Pinpoint the cell where the given text exists, returning its (X, Y) midpoint coordinate. 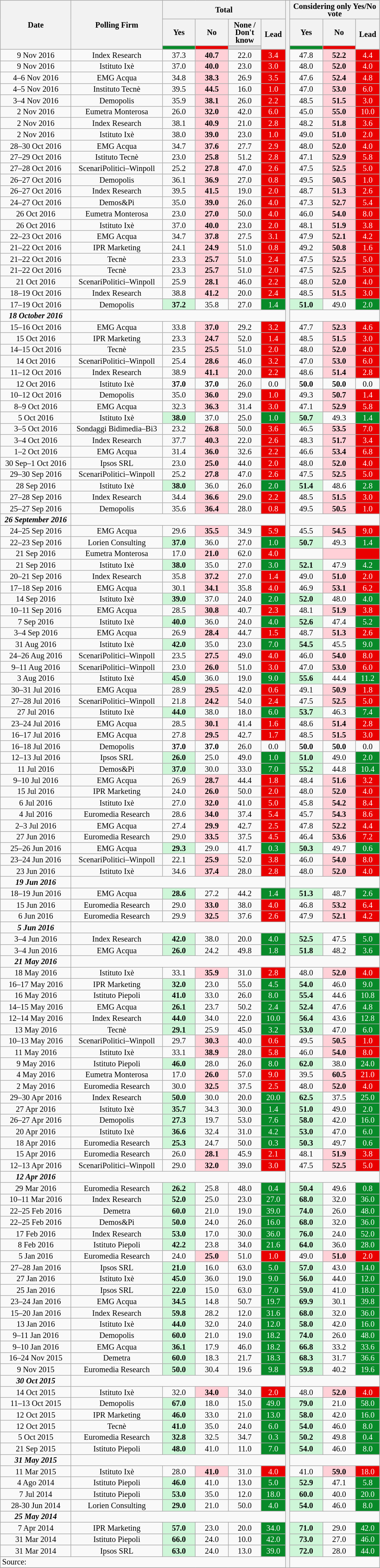
25.5 (212, 350)
14.8 (212, 1301)
19 Jun 2016 (36, 882)
56.4 (306, 1018)
44.6 (339, 996)
17–18 Sep 2016 (36, 588)
32.8 (179, 1437)
69.9 (306, 1301)
23–24 Jun 2016 (36, 860)
6.2 (368, 588)
52.6 (306, 622)
29.2 (245, 327)
55.2 (306, 769)
3.1 (273, 236)
35.7 (179, 1108)
73.0 (306, 1539)
3–5 Oct 2016 (36, 429)
38.8 (179, 293)
26.8 (212, 429)
52.7 (339, 202)
33.8 (179, 327)
30 Oct 2015 (36, 1380)
28.9 (179, 689)
29.3 (179, 848)
9–10 Jan 2016 (36, 1347)
9–11 Jan 2016 (36, 1335)
29.1 (179, 1029)
50.8 (339, 247)
53.5 (339, 429)
1.5 (273, 633)
25–27 Sep 2016 (36, 508)
12.8 (368, 1018)
21 Sep 2015 (36, 1449)
8 Feb 2016 (36, 1244)
51.7 (339, 440)
2.1 (273, 1154)
51.2 (245, 157)
15 Apr 2016 (36, 1154)
28.4 (212, 633)
25.4 (179, 361)
46.5 (306, 429)
76.0 (306, 1233)
34.4 (179, 497)
28.2 (212, 1313)
23.7 (212, 1006)
45.8 (306, 803)
17.9 (212, 1347)
30–31 Jul 2016 (36, 689)
5 Oct 2016 (36, 417)
13 May 2016 (36, 1029)
44.5 (212, 89)
5 Oct 2015 (36, 1437)
1.7 (273, 734)
11.0 (245, 1449)
28–30 Oct 2016 (36, 145)
9 Nov 2015 (36, 1369)
2–3 Jul 2016 (36, 825)
9 May 2016 (36, 1063)
55.6 (306, 678)
43.0 (339, 1268)
Instituto Tecnè (117, 89)
Polling Firm (117, 24)
24.1 (179, 247)
22–23 Sep 2016 (36, 542)
25–26 Jun 2016 (36, 848)
25 Jan 2016 (36, 1290)
11–13 Oct 2015 (36, 1403)
72.0 (306, 1551)
14–15 Oct 2016 (36, 350)
23.2 (179, 429)
14.0 (368, 1268)
3 Aug 2016 (36, 678)
3–4 Oct 2016 (36, 440)
8.4 (368, 803)
31.7 (339, 1358)
47.3 (306, 202)
41.2 (212, 293)
Total (224, 9)
14 Oct 2015 (36, 1392)
48.3 (306, 440)
47.4 (339, 622)
7.2 (368, 837)
Date (36, 24)
3.5 (273, 78)
27–28 Jul 2016 (36, 701)
27.4 (179, 825)
27–29 Oct 2016 (36, 157)
71.0 (306, 1528)
24–26 Aug 2016 (36, 655)
27 Apr 2016 (36, 1108)
25.3 (179, 1142)
Sondaggi Bidimedia–Bi3 (117, 429)
23–24 Jan 2016 (36, 1301)
20 Apr 2016 (36, 1132)
46.6 (306, 452)
62.5 (306, 1097)
7 Sep 2016 (36, 622)
54.3 (339, 814)
29.7 (179, 1041)
17 Feb 2016 (36, 1233)
15 Oct 2016 (36, 338)
5 Jan 2016 (36, 1256)
29.6 (179, 531)
12 Oct 2016 (36, 383)
8.6 (368, 814)
16–17 Jul 2016 (36, 734)
66.0 (179, 1539)
44.7 (245, 633)
34.1 (212, 588)
54.2 (339, 803)
46.3 (339, 712)
10–12 Oct 2016 (36, 395)
28-30 Jun 2014 (36, 1505)
64.0 (306, 1244)
18–19 Jun 2016 (36, 893)
52.3 (339, 327)
8–9 Oct 2016 (36, 406)
42.2 (179, 1244)
45.7 (306, 814)
29 Mar 2016 (36, 1188)
41.1 (212, 372)
14 Sep 2016 (36, 598)
6 Jun 2016 (36, 916)
32.4 (212, 1132)
17–19 Oct 2016 (36, 304)
9.8 (273, 1369)
48.4 (306, 780)
12 Apr 2016 (36, 1177)
5 Jun 2016 (36, 927)
15 Jun 2016 (36, 905)
79.0 (306, 1403)
16–17 May 2016 (36, 984)
55.4 (306, 996)
28.7 (212, 780)
33.5 (212, 837)
2.9 (273, 145)
3–4 Nov 2016 (36, 100)
41.7 (245, 848)
2.3 (273, 610)
51.6 (339, 780)
27.7 (245, 145)
4 May 2016 (36, 1075)
34.9 (245, 531)
6.8 (368, 452)
16–18 Jul 2016 (36, 746)
67.0 (179, 1403)
23 Jun 2016 (36, 870)
32.3 (179, 406)
44.8 (339, 769)
23.8 (212, 1244)
4.6 (368, 327)
11 Mar 2015 (36, 1471)
18 Apr 2016 (36, 1142)
4–6 Nov 2016 (36, 78)
21 Oct 2016 (36, 281)
21.7 (245, 1358)
50.4 (306, 1188)
68.3 (306, 1358)
7.4 (368, 712)
None / Don't know (245, 32)
15–16 Oct 2016 (36, 327)
34.6 (179, 870)
46.4 (306, 837)
5.9 (273, 531)
35.5 (212, 531)
29–30 Sep 2016 (36, 474)
53.7 (306, 712)
7.6 (273, 1120)
31 Aug 2016 (36, 644)
14 Oct 2016 (36, 361)
11.2 (368, 678)
24.9 (212, 247)
16–24 Nov 2015 (36, 1358)
47.7 (306, 327)
44.2 (245, 893)
27–28 Sep 2016 (36, 497)
40.9 (212, 123)
46.8 (306, 905)
18 October 2016 (36, 316)
34.8 (179, 78)
12–14 May 2016 (36, 1018)
2 May 2016 (36, 1086)
Source: (190, 1562)
21 May 2016 (36, 961)
26.2 (179, 1188)
21.6 (273, 1244)
5.2 (368, 622)
14–15 May 2016 (36, 1006)
12–13 Apr 2016 (36, 1165)
53.2 (339, 905)
49.6 (339, 1188)
3–4 Sep 2016 (36, 633)
9–11 Aug 2016 (36, 667)
31.6 (273, 1313)
49.2 (306, 247)
39.8 (368, 1301)
37.8 (212, 236)
24–25 Sep 2016 (36, 531)
33.2 (339, 1347)
20–21 Sep 2016 (36, 576)
15–20 Jan 2016 (36, 1313)
32.6 (245, 452)
6.4 (368, 905)
53.6 (339, 837)
29–30 Apr 2016 (36, 1097)
12–13 Jul 2016 (36, 757)
33.6 (368, 1347)
43.6 (339, 1018)
10–13 May 2016 (36, 1041)
11–12 Oct 2016 (36, 372)
27 Jun 2016 (36, 837)
53.1 (339, 588)
30.4 (212, 1369)
4–5 Nov 2016 (36, 89)
1–2 Oct 2016 (36, 452)
4 Ago 2014 (36, 1482)
4 Jul 2016 (36, 814)
50.9 (339, 689)
27.3 (179, 1120)
24–27 Oct 2016 (36, 202)
25 May 2014 (36, 1516)
37.3 (179, 55)
40.2 (339, 1369)
34.5 (179, 1301)
28 Sep 2016 (36, 486)
34.3 (212, 1108)
60.5 (339, 1075)
7 Jul 2014 (36, 1494)
30.8 (212, 610)
10.4 (368, 769)
27 Jan 2016 (36, 1278)
7 Apr 2014 (36, 1528)
27–28 Oct 2016 (36, 168)
27.2 (212, 893)
26 September 2016 (36, 519)
11 May 2016 (36, 1052)
15 Jul 2016 (36, 791)
27 Jul 2016 (36, 712)
36.4 (212, 508)
16 May 2016 (36, 996)
40.3 (212, 440)
13 Jan 2016 (36, 1324)
66.8 (306, 1347)
46.9 (306, 588)
26.1 (179, 1006)
30.3 (212, 1041)
6 Jul 2016 (36, 803)
11 Jul 2016 (36, 769)
30 Sep–1 Oct 2016 (36, 462)
38.3 (212, 78)
36.3 (212, 406)
56.0 (306, 1278)
23–24 Jul 2016 (36, 724)
31 May 2015 (36, 1460)
18–19 Oct 2016 (36, 293)
Istituto Tecnè (117, 157)
49.1 (306, 689)
26–27 Apr 2016 (36, 1120)
41.4 (245, 724)
45.9 (245, 1154)
Considering only Yes/No vote (334, 9)
36.9 (212, 180)
18 May 2016 (36, 972)
22–23 Oct 2016 (36, 236)
10–11 Sep 2016 (36, 610)
9–10 Jul 2016 (36, 780)
53.4 (339, 452)
10.8 (368, 996)
22.1 (179, 860)
41.5 (212, 191)
21.8 (179, 701)
10–11 Mar 2016 (36, 1199)
37.7 (179, 440)
27–28 Jan 2016 (36, 1268)
35.6 (179, 508)
